Identify which cell holds the provided text, then report its (x, y) central coordinate. 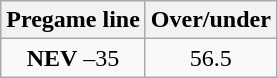
Pregame line (74, 20)
Over/under (210, 20)
NEV –35 (74, 58)
56.5 (210, 58)
